Identify which cell holds the provided text, then report its [X, Y] central coordinate. 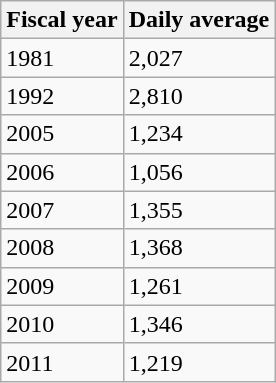
2011 [62, 362]
2006 [62, 172]
1,261 [199, 286]
2008 [62, 248]
1,056 [199, 172]
2007 [62, 210]
1,346 [199, 324]
1992 [62, 96]
1,355 [199, 210]
2009 [62, 286]
Daily average [199, 20]
2010 [62, 324]
1,368 [199, 248]
2005 [62, 134]
1981 [62, 58]
1,234 [199, 134]
Fiscal year [62, 20]
1,219 [199, 362]
2,027 [199, 58]
2,810 [199, 96]
